Return [X, Y] of the center of cell containing provided text 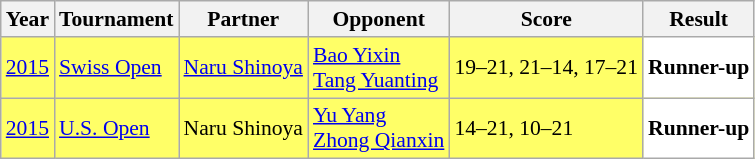
19–21, 21–14, 17–21 [546, 68]
U.S. Open [116, 128]
Partner [244, 19]
Swiss Open [116, 68]
Bao Yixin Tang Yuanting [378, 68]
Yu Yang Zhong Qianxin [378, 128]
Year [28, 19]
14–21, 10–21 [546, 128]
Opponent [378, 19]
Result [698, 19]
Tournament [116, 19]
Score [546, 19]
